Output the [X, Y] coordinate of the center of the cell containing the given text.  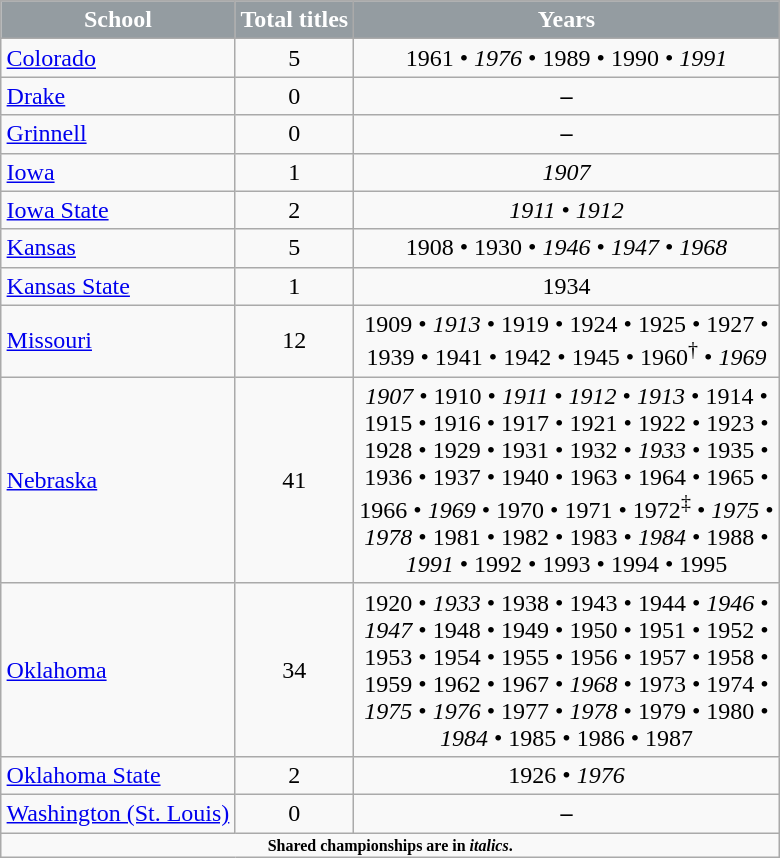
Oklahoma State [118, 775]
1907 [567, 172]
Grinnell [118, 134]
12 [294, 341]
1926 • 1976 [567, 775]
1909 • 1913 • 1919 • 1924 • 1925 • 1927 • 1939 • 1941 • 1942 • 1945 • 1960† • 1969 [567, 341]
Nebraska [118, 480]
Shared championships are in italics. [390, 845]
Kansas State [118, 286]
1908 • 1930 • 1946 • 1947 • 1968 [567, 248]
Colorado [118, 58]
Iowa [118, 172]
41 [294, 480]
1934 [567, 286]
Years [567, 20]
Missouri [118, 341]
Washington (St. Louis) [118, 813]
Total titles [294, 20]
Iowa State [118, 210]
Drake [118, 96]
1911 • 1912 [567, 210]
34 [294, 670]
School [118, 20]
1961 • 1976 • 1989 • 1990 • 1991 [567, 58]
Oklahoma [118, 670]
Kansas [118, 248]
